Output the (X, Y) coordinate of the center of the cell containing the given text.  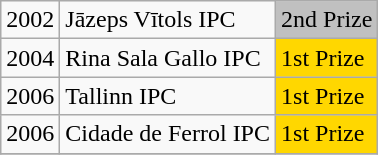
2004 (30, 58)
Rina Sala Gallo IPC (168, 58)
Jāzeps Vītols IPC (168, 20)
2002 (30, 20)
2nd Prize (327, 20)
Tallinn IPC (168, 96)
Cidade de Ferrol IPC (168, 134)
